Return the (X, Y) coordinate for the center point of the cell that contains the specified text.  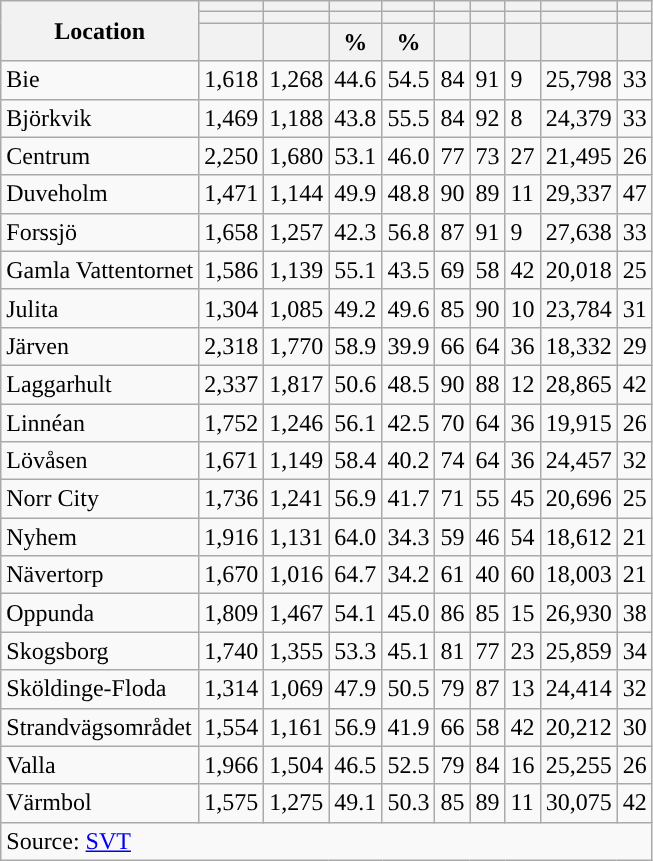
13 (522, 689)
Laggarhult (100, 384)
60 (522, 575)
1,304 (232, 308)
1,504 (296, 765)
1,149 (296, 461)
1,575 (232, 803)
70 (452, 423)
1,257 (296, 232)
26,930 (578, 613)
25,798 (578, 80)
Forssjö (100, 232)
1,241 (296, 499)
24,414 (578, 689)
1,752 (232, 423)
50.3 (408, 803)
2,250 (232, 156)
64.0 (356, 537)
34.3 (408, 537)
49.2 (356, 308)
21,495 (578, 156)
48.8 (408, 194)
42.5 (408, 423)
34.2 (408, 575)
Valla (100, 765)
Gamla Vattentornet (100, 270)
23,784 (578, 308)
1,671 (232, 461)
55.1 (356, 270)
58.4 (356, 461)
1,809 (232, 613)
Strandvägsområdet (100, 727)
24,379 (578, 118)
69 (452, 270)
27,638 (578, 232)
43.5 (408, 270)
49.9 (356, 194)
Source: SVT (326, 841)
8 (522, 118)
41.7 (408, 499)
43.8 (356, 118)
41.9 (408, 727)
16 (522, 765)
24,457 (578, 461)
25,255 (578, 765)
Duveholm (100, 194)
28,865 (578, 384)
59 (452, 537)
73 (488, 156)
1,161 (296, 727)
46.5 (356, 765)
Julita (100, 308)
54 (522, 537)
56.8 (408, 232)
1,469 (232, 118)
12 (522, 384)
39.9 (408, 346)
Oppunda (100, 613)
1,916 (232, 537)
88 (488, 384)
1,275 (296, 803)
86 (452, 613)
Nyhem (100, 537)
Sköldinge-Floda (100, 689)
Bie (100, 80)
45.1 (408, 651)
Skogsborg (100, 651)
52.5 (408, 765)
92 (488, 118)
64.7 (356, 575)
1,680 (296, 156)
55 (488, 499)
18,612 (578, 537)
29,337 (578, 194)
1,188 (296, 118)
1,658 (232, 232)
Lövåsen (100, 461)
38 (634, 613)
48.5 (408, 384)
1,314 (232, 689)
Linnéan (100, 423)
20,212 (578, 727)
53.3 (356, 651)
2,337 (232, 384)
1,817 (296, 384)
1,016 (296, 575)
46.0 (408, 156)
1,268 (296, 80)
47 (634, 194)
61 (452, 575)
15 (522, 613)
54.1 (356, 613)
47.9 (356, 689)
1,670 (232, 575)
30 (634, 727)
18,003 (578, 575)
40 (488, 575)
Björkvik (100, 118)
40.2 (408, 461)
1,740 (232, 651)
10 (522, 308)
20,018 (578, 270)
Norr City (100, 499)
45.0 (408, 613)
54.5 (408, 80)
1,069 (296, 689)
1,246 (296, 423)
74 (452, 461)
1,586 (232, 270)
1,144 (296, 194)
27 (522, 156)
50.6 (356, 384)
56.1 (356, 423)
1,966 (232, 765)
49.1 (356, 803)
1,471 (232, 194)
Värmbol (100, 803)
20,696 (578, 499)
19,915 (578, 423)
58.9 (356, 346)
1,554 (232, 727)
Centrum (100, 156)
25,859 (578, 651)
46 (488, 537)
Nävertorp (100, 575)
1,467 (296, 613)
71 (452, 499)
45 (522, 499)
49.6 (408, 308)
50.5 (408, 689)
81 (452, 651)
53.1 (356, 156)
2,318 (232, 346)
18,332 (578, 346)
1,139 (296, 270)
30,075 (578, 803)
55.5 (408, 118)
31 (634, 308)
44.6 (356, 80)
Location (100, 31)
Järven (100, 346)
1,085 (296, 308)
29 (634, 346)
1,355 (296, 651)
34 (634, 651)
1,618 (232, 80)
23 (522, 651)
42.3 (356, 232)
1,131 (296, 537)
1,736 (232, 499)
1,770 (296, 346)
